Extract the (X, Y) coordinate from the center of the cell holding the provided text.  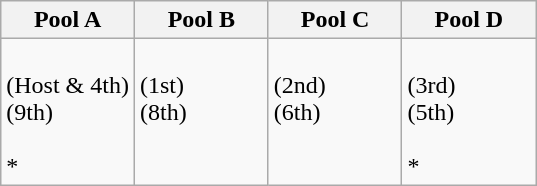
Pool C (335, 20)
Pool D (469, 20)
(3rd) (5th) * (469, 112)
(1st) (8th) (201, 112)
Pool B (201, 20)
(2nd) (6th) (335, 112)
Pool A (68, 20)
(Host & 4th) (9th) * (68, 112)
